Return [x, y] of the center of cell containing provided text 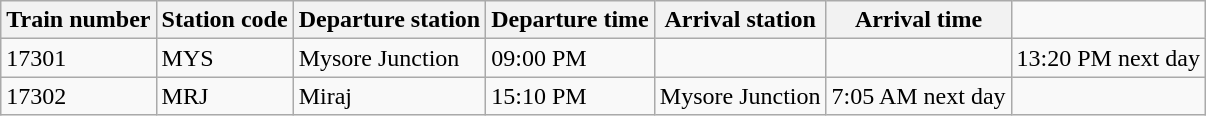
MRJ [224, 96]
Arrival station [740, 20]
7:05 AM next day [918, 96]
09:00 PM [570, 58]
17302 [78, 96]
13:20 PM next day [1108, 58]
17301 [78, 58]
Arrival time [918, 20]
Station code [224, 20]
Miraj [390, 96]
15:10 PM [570, 96]
MYS [224, 58]
Train number [78, 20]
Departure station [390, 20]
Departure time [570, 20]
